Extract the [X, Y] coordinate from the center of the cell holding the provided text.  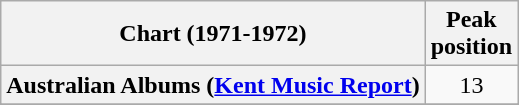
Chart (1971-1972) [213, 34]
13 [471, 85]
Australian Albums (Kent Music Report) [213, 85]
Peakposition [471, 34]
